For the text-containing cell, return its midpoint in [x, y] coordinate format. 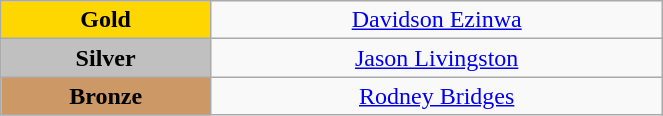
Jason Livingston [436, 58]
Bronze [106, 96]
Davidson Ezinwa [436, 20]
Gold [106, 20]
Silver [106, 58]
Rodney Bridges [436, 96]
